Detect which cell encompasses the target text, then output its [x, y] center coordinate. 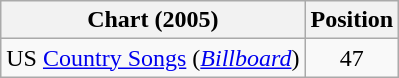
Chart (2005) [153, 20]
47 [352, 58]
Position [352, 20]
US Country Songs (Billboard) [153, 58]
